Capture the cell that displays the provided text and extract its (X, Y) central coordinate. 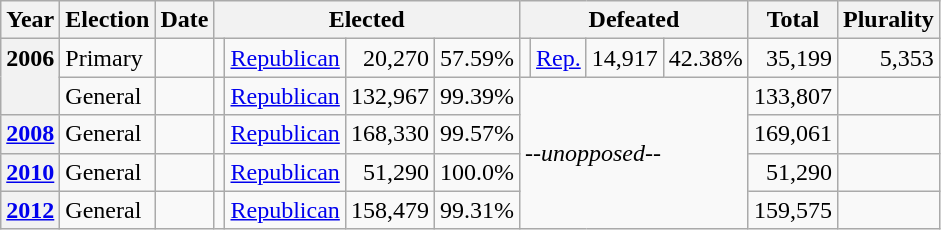
Total (792, 20)
100.0% (476, 172)
2012 (30, 210)
35,199 (792, 58)
Plurality (888, 20)
Date (184, 20)
99.57% (476, 134)
158,479 (390, 210)
2008 (30, 134)
Elected (367, 20)
99.39% (476, 96)
5,353 (888, 58)
169,061 (792, 134)
42.38% (706, 58)
Defeated (634, 20)
20,270 (390, 58)
2006 (30, 77)
133,807 (792, 96)
Primary (108, 58)
159,575 (792, 210)
Election (108, 20)
57.59% (476, 58)
Rep. (559, 58)
132,967 (390, 96)
Year (30, 20)
168,330 (390, 134)
14,917 (624, 58)
99.31% (476, 210)
2010 (30, 172)
--unopposed-- (634, 153)
